Determine the (x, y) coordinate at the center of the cell enclosing the given text.  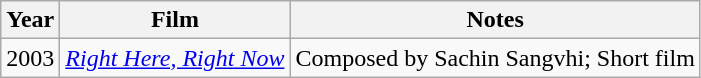
Year (30, 20)
Right Here, Right Now (175, 58)
2003 (30, 58)
Notes (495, 20)
Composed by Sachin Sangvhi; Short film (495, 58)
Film (175, 20)
